Scan for the cell matching the given text and deliver its [X, Y] coordinate at center. 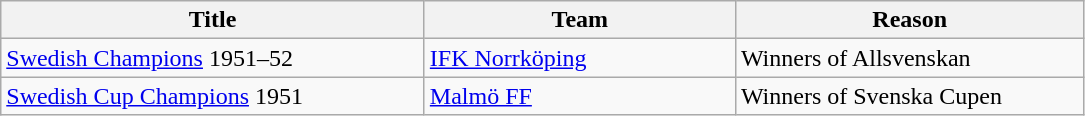
IFK Norrköping [580, 58]
Winners of Svenska Cupen [910, 96]
Swedish Champions 1951–52 [213, 58]
Team [580, 20]
Swedish Cup Champions 1951 [213, 96]
Winners of Allsvenskan [910, 58]
Malmö FF [580, 96]
Reason [910, 20]
Title [213, 20]
